Return (X, Y) of the center of cell containing provided text 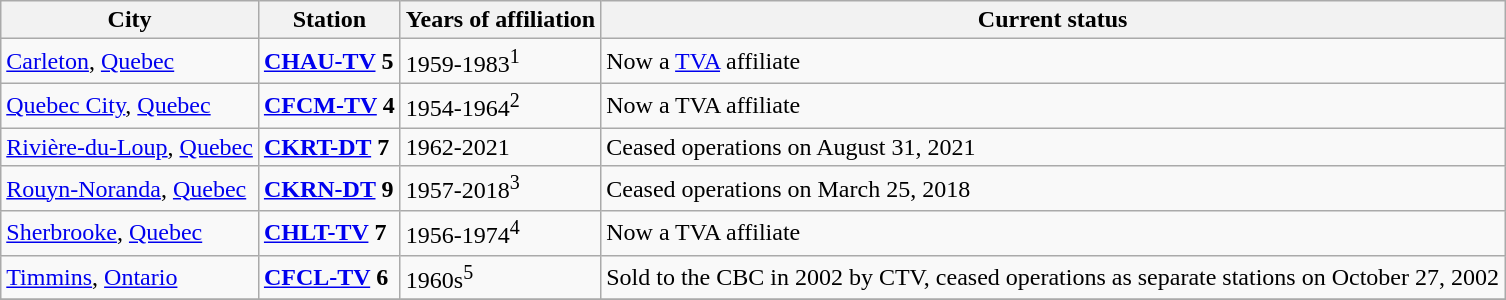
Years of affiliation (500, 20)
City (130, 20)
Sold to the CBC in 2002 by CTV, ceased operations as separate stations on October 27, 2002 (1053, 278)
Quebec City, Quebec (130, 106)
1960s5 (500, 278)
Sherbrooke, Quebec (130, 234)
CHAU-TV 5 (329, 62)
CKRN-DT 9 (329, 188)
1959-19831 (500, 62)
CKRT-DT 7 (329, 147)
Current status (1053, 20)
1954-19642 (500, 106)
Ceased operations on March 25, 2018 (1053, 188)
CFCM-TV 4 (329, 106)
1962-2021 (500, 147)
Timmins, Ontario (130, 278)
Rivière-du-Loup, Quebec (130, 147)
CFCL-TV 6 (329, 278)
1956-19744 (500, 234)
Carleton, Quebec (130, 62)
Rouyn-Noranda, Quebec (130, 188)
Station (329, 20)
CHLT-TV 7 (329, 234)
1957-20183 (500, 188)
Ceased operations on August 31, 2021 (1053, 147)
